Capture the cell that displays the provided text and extract its [x, y] central coordinate. 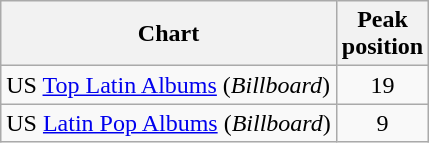
9 [382, 123]
Peakposition [382, 34]
Chart [169, 34]
US Top Latin Albums (Billboard) [169, 85]
19 [382, 85]
US Latin Pop Albums (Billboard) [169, 123]
